Extract the [x, y] coordinate from the center of the cell holding the provided text.  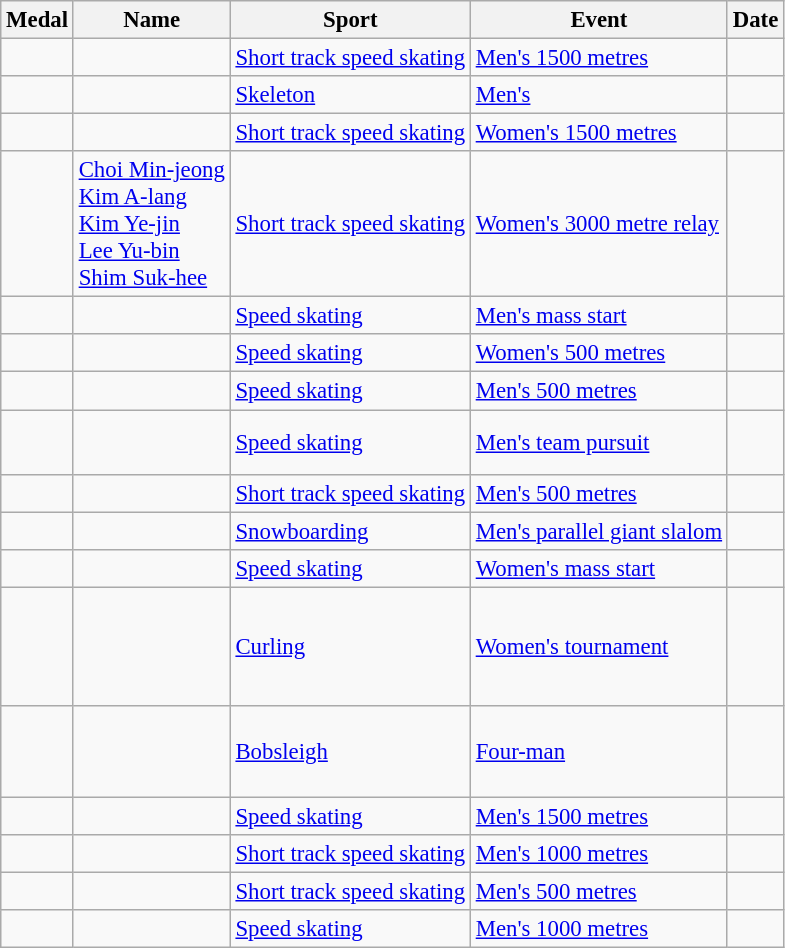
Choi Min-jeongKim A-langKim Ye-jinLee Yu-binShim Suk-hee [152, 224]
Snowboarding [350, 531]
Medal [38, 20]
Four-man [598, 752]
Men's [598, 95]
Event [598, 20]
Date [755, 20]
Men's mass start [598, 316]
Women's 3000 metre relay [598, 224]
Women's 1500 metres [598, 133]
Women's tournament [598, 646]
Name [152, 20]
Men's team pursuit [598, 442]
Sport [350, 20]
Skeleton [350, 95]
Bobsleigh [350, 752]
Women's mass start [598, 568]
Curling [350, 646]
Men's parallel giant slalom [598, 531]
Women's 500 metres [598, 353]
